Return (x, y) of the center of cell containing provided text 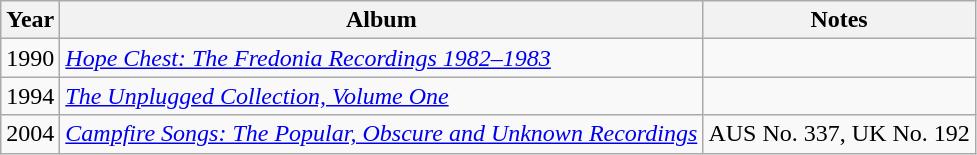
2004 (30, 134)
Notes (839, 20)
The Unplugged Collection, Volume One (382, 96)
AUS No. 337, UK No. 192 (839, 134)
Album (382, 20)
Year (30, 20)
1994 (30, 96)
Hope Chest: The Fredonia Recordings 1982–1983 (382, 58)
Campfire Songs: The Popular, Obscure and Unknown Recordings (382, 134)
1990 (30, 58)
